Find where the given text appears and provide that cell's center as (x, y) coordinate. 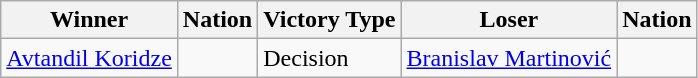
Victory Type (330, 20)
Winner (90, 20)
Loser (509, 20)
Avtandil Koridze (90, 58)
Branislav Martinović (509, 58)
Decision (330, 58)
